From the cell containing the given text, extract its center point as [X, Y] coordinate. 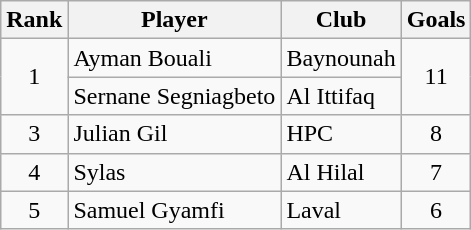
4 [34, 172]
Baynounah [341, 58]
Sernane Segniagbeto [174, 96]
8 [436, 134]
11 [436, 77]
HPC [341, 134]
Rank [34, 20]
Ayman Bouali [174, 58]
7 [436, 172]
6 [436, 210]
Julian Gil [174, 134]
5 [34, 210]
Club [341, 20]
1 [34, 77]
Laval [341, 210]
Goals [436, 20]
Sylas [174, 172]
Player [174, 20]
3 [34, 134]
Samuel Gyamfi [174, 210]
Al Hilal [341, 172]
Al Ittifaq [341, 96]
